Capture the cell that displays the provided text and extract its (x, y) central coordinate. 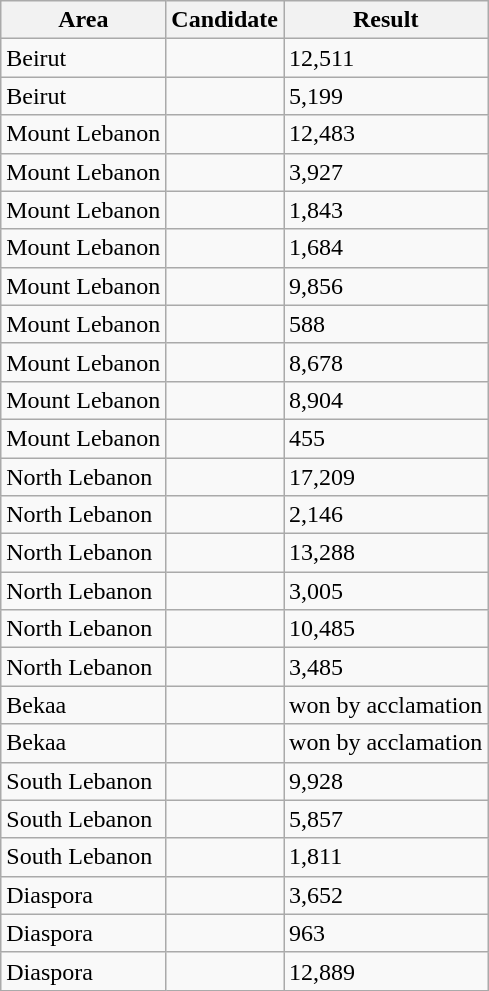
17,209 (386, 477)
3,485 (386, 667)
3,652 (386, 895)
Candidate (225, 20)
455 (386, 438)
963 (386, 933)
1,811 (386, 857)
12,483 (386, 134)
8,678 (386, 362)
9,928 (386, 781)
2,146 (386, 515)
3,005 (386, 591)
3,927 (386, 172)
588 (386, 324)
5,857 (386, 819)
Area (84, 20)
12,889 (386, 971)
1,684 (386, 248)
8,904 (386, 400)
1,843 (386, 210)
Result (386, 20)
13,288 (386, 553)
10,485 (386, 629)
5,199 (386, 96)
12,511 (386, 58)
9,856 (386, 286)
